Scan for the cell matching the given text and deliver its (x, y) coordinate at center. 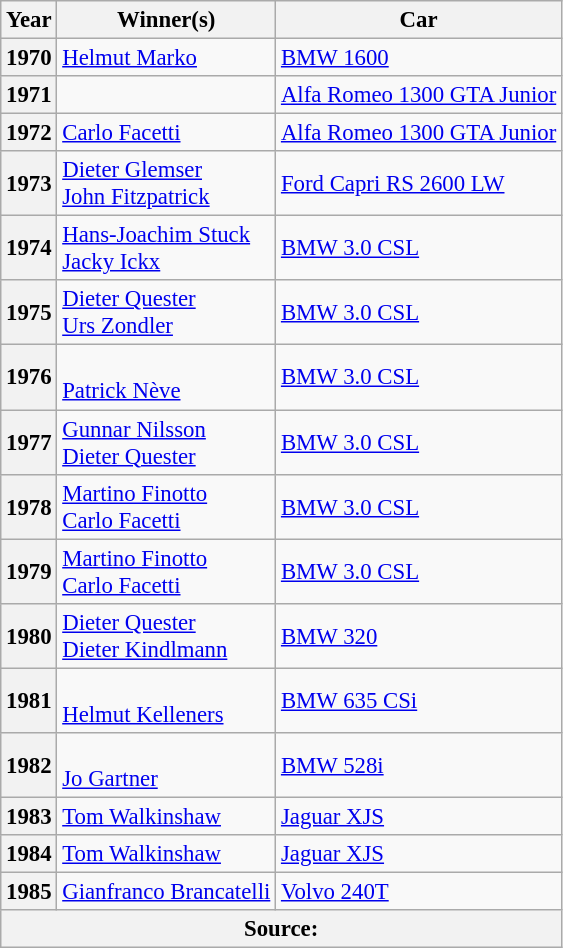
Gianfranco Brancatelli (166, 891)
BMW 1600 (419, 58)
1980 (29, 636)
1974 (29, 248)
Dieter Quester Urs Zondler (166, 312)
1973 (29, 184)
Patrick Nève (166, 378)
Year (29, 20)
1972 (29, 133)
1985 (29, 891)
1982 (29, 766)
Source: (282, 929)
BMW 528i (419, 766)
1984 (29, 854)
Dieter Glemser John Fitzpatrick (166, 184)
BMW 320 (419, 636)
Dieter Quester Dieter Kindlmann (166, 636)
1975 (29, 312)
1971 (29, 95)
Volvo 240T (419, 891)
1978 (29, 506)
Jo Gartner (166, 766)
Helmut Kelleners (166, 700)
1979 (29, 572)
Hans-Joachim Stuck Jacky Ickx (166, 248)
1981 (29, 700)
Helmut Marko (166, 58)
1976 (29, 378)
Winner(s) (166, 20)
BMW 635 CSi (419, 700)
Gunnar Nilsson Dieter Quester (166, 442)
1983 (29, 816)
1977 (29, 442)
Carlo Facetti (166, 133)
Car (419, 20)
Ford Capri RS 2600 LW (419, 184)
1970 (29, 58)
